Find where the given text appears and provide that cell's center as (x, y) coordinate. 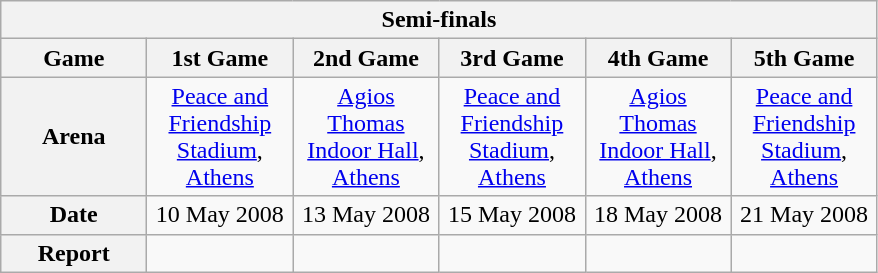
15 May 2008 (512, 215)
Date (74, 215)
Report (74, 253)
4th Game (658, 58)
1st Game (220, 58)
10 May 2008 (220, 215)
Game (74, 58)
3rd Game (512, 58)
18 May 2008 (658, 215)
5th Game (804, 58)
2nd Game (366, 58)
13 May 2008 (366, 215)
Semi-finals (439, 20)
Arena (74, 136)
21 May 2008 (804, 215)
